Determine the (x, y) coordinate at the center of the cell enclosing the given text.  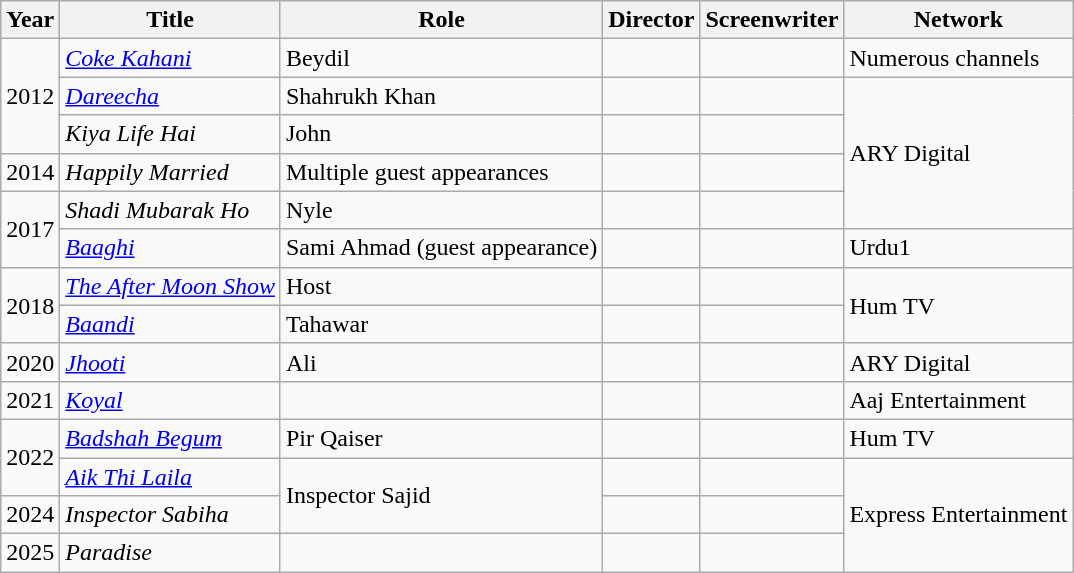
Urdu1 (958, 248)
2022 (30, 457)
Ali (441, 362)
Dareecha (170, 96)
Baaghi (170, 248)
Title (170, 20)
Tahawar (441, 324)
2018 (30, 305)
Host (441, 286)
Paradise (170, 553)
Aaj Entertainment (958, 400)
Pir Qaiser (441, 438)
Nyle (441, 210)
Year (30, 20)
2021 (30, 400)
Beydil (441, 58)
Network (958, 20)
Role (441, 20)
Inspector Sajid (441, 496)
Numerous channels (958, 58)
2025 (30, 553)
Aik Thi Laila (170, 477)
Director (652, 20)
Inspector Sabiha (170, 515)
Happily Married (170, 172)
Kiya Life Hai (170, 134)
The After Moon Show (170, 286)
Shadi Mubarak Ho (170, 210)
John (441, 134)
Baandi (170, 324)
2012 (30, 96)
2020 (30, 362)
Jhooti (170, 362)
Shahrukh Khan (441, 96)
Coke Kahani (170, 58)
2014 (30, 172)
Screenwriter (772, 20)
2024 (30, 515)
Multiple guest appearances (441, 172)
Koyal (170, 400)
2017 (30, 229)
Express Entertainment (958, 515)
Sami Ahmad (guest appearance) (441, 248)
Badshah Begum (170, 438)
